For the text-containing cell, return its midpoint in (X, Y) coordinate format. 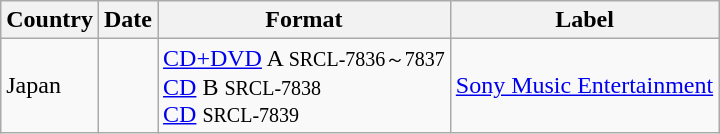
Label (584, 20)
Format (304, 20)
Sony Music Entertainment (584, 86)
CD+DVD A SRCL-7836～7837 CD B SRCL-7838CD SRCL-7839 (304, 86)
Japan (50, 86)
Date (128, 20)
Country (50, 20)
